Provide the (X, Y) coordinate of the cell's center where the given text is located.  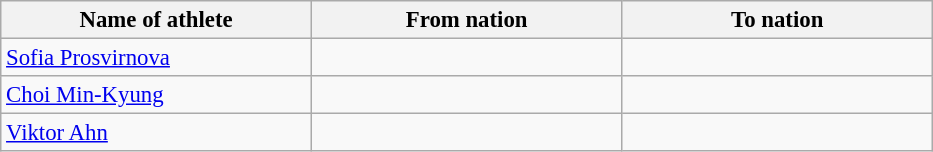
Viktor Ahn (156, 133)
To nation (778, 20)
Choi Min-Kyung (156, 95)
Name of athlete (156, 20)
From nation (466, 20)
Sofia Prosvirnova (156, 58)
